Output the [x, y] coordinate of the center of the cell containing the given text.  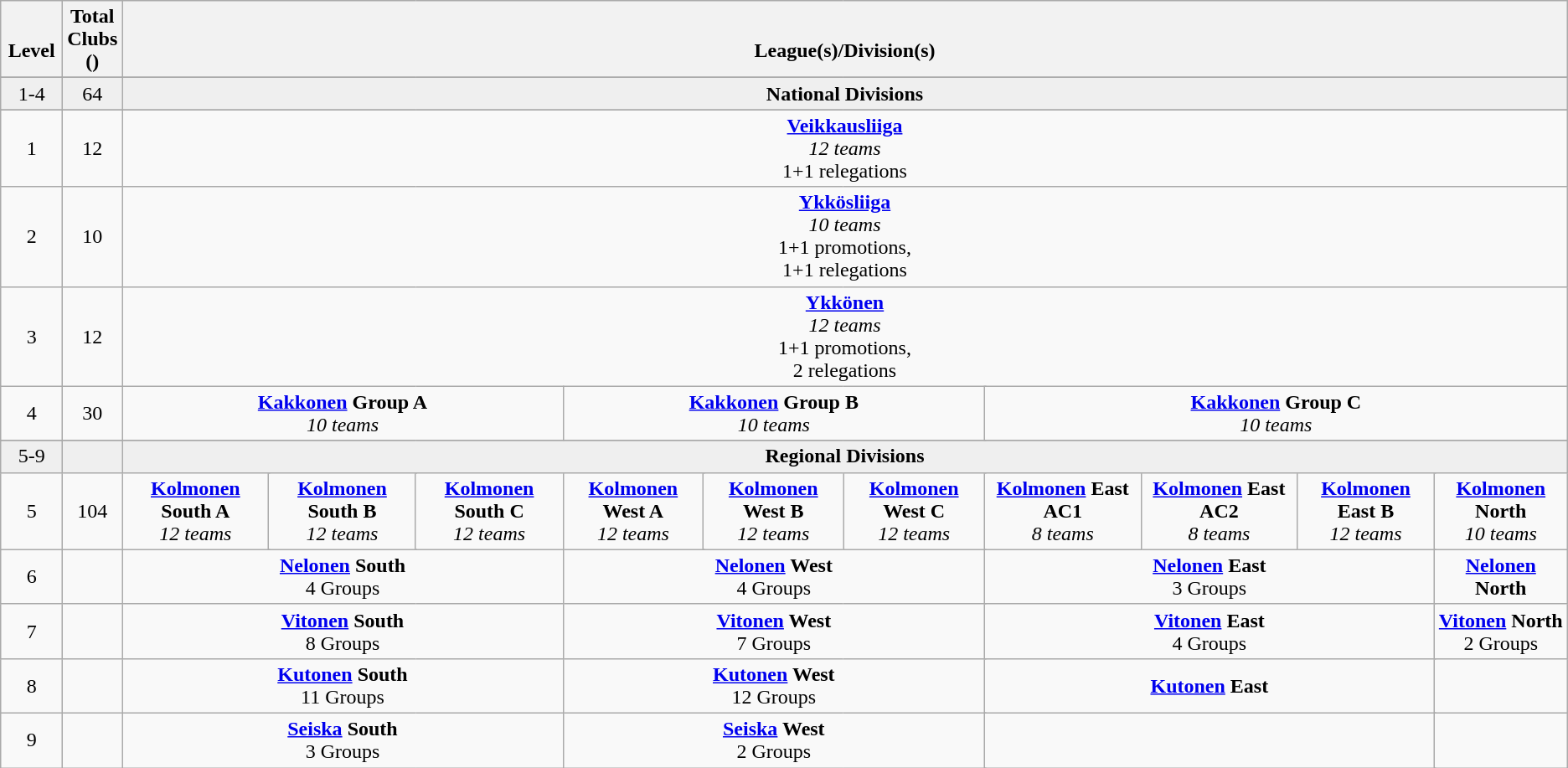
Kolmonen East AC18 teams [1062, 511]
National Divisions [844, 94]
64 [92, 94]
Ykkönen12 teams1+1 promotions, 2 relegations [844, 337]
Vitonen North2 Groups [1501, 631]
8 [32, 685]
Nelonen North [1501, 576]
Nelonen East3 Groups [1210, 576]
6 [32, 576]
9 [32, 740]
Kolmonen East B12 teams [1366, 511]
League(s)/Division(s) [844, 39]
Nelonen West4 Groups [774, 576]
2 [32, 236]
Kakkonen Group C10 teams [1276, 414]
Seiska South3 Groups [343, 740]
Kolmonen North10 teams [1501, 511]
3 [32, 337]
Seiska West2 Groups [774, 740]
Vitonen East4 Groups [1210, 631]
Regional Divisions [844, 456]
Ykkösliiga10 teams1+1 promotions, 1+1 relegations [844, 236]
30 [92, 414]
Level [32, 39]
Kutonen South11 Groups [343, 685]
Kolmonen South B12 teams [342, 511]
Kolmonen West B12 teams [774, 511]
Kolmonen South A12 teams [196, 511]
Veikkausliiga12 teams1+1 relegations [844, 148]
Kolmonen East AC28 teams [1220, 511]
Kakkonen Group A10 teams [343, 414]
Nelonen South4 Groups [343, 576]
Kutonen East [1210, 685]
5-9 [32, 456]
Kolmonen West A12 teams [633, 511]
5 [32, 511]
Kakkonen Group B10 teams [774, 414]
1 [32, 148]
Kolmonen South C12 teams [489, 511]
Kolmonen West C12 teams [914, 511]
1-4 [32, 94]
Kutonen West12 Groups [774, 685]
104 [92, 511]
Total Clubs() [92, 39]
4 [32, 414]
Vitonen West7 Groups [774, 631]
Vitonen South8 Groups [343, 631]
10 [92, 236]
7 [32, 631]
